For the text-containing cell, return its midpoint in (x, y) coordinate format. 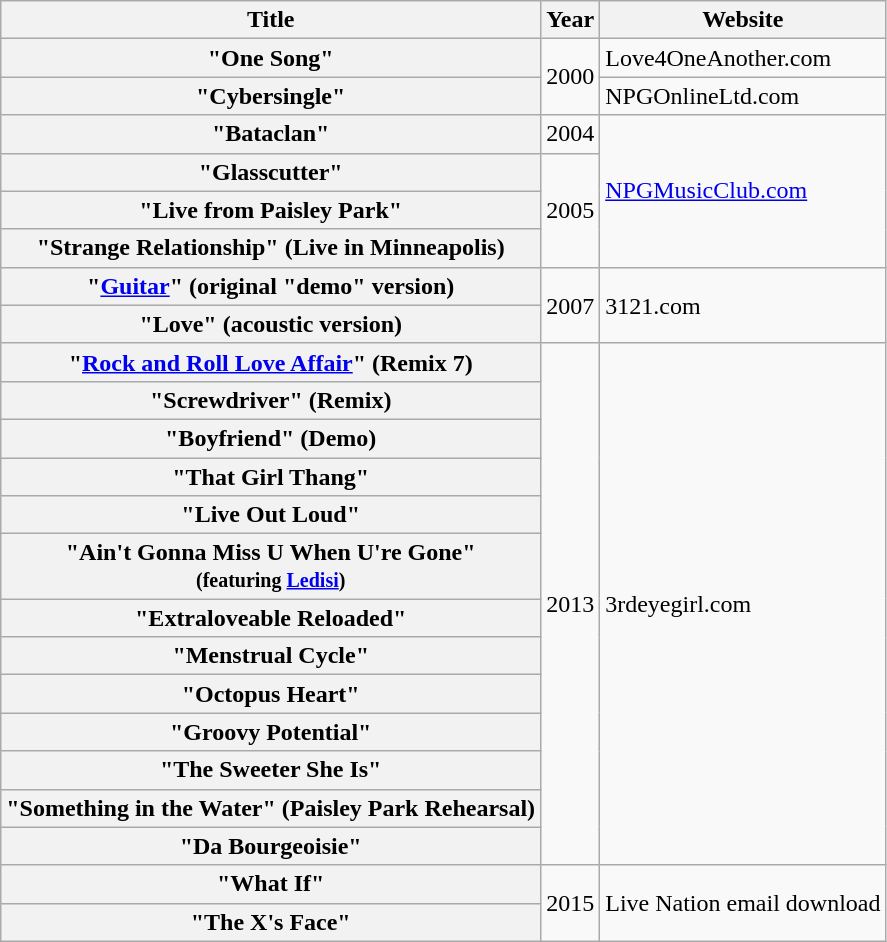
2004 (570, 134)
"The Sweeter She Is" (271, 770)
"That Girl Thang" (271, 477)
"Ain't Gonna Miss U When U're Gone" (featuring Ledisi) (271, 566)
"One Song" (271, 58)
"Live from Paisley Park" (271, 210)
"Something in the Water" (Paisley Park Rehearsal) (271, 808)
Website (743, 20)
"Glasscutter" (271, 172)
2015 (570, 903)
2005 (570, 210)
"Love" (acoustic version) (271, 324)
Year (570, 20)
"Cybersingle" (271, 96)
Title (271, 20)
2007 (570, 305)
"Rock and Roll Love Affair" (Remix 7) (271, 362)
3121.com (743, 305)
NPGMusicClub.com (743, 191)
"Octopus Heart" (271, 694)
"What If" (271, 884)
"Bataclan" (271, 134)
Love4OneAnother.com (743, 58)
"Groovy Potential" (271, 732)
"Live Out Loud" (271, 515)
"Da Bourgeoisie" (271, 846)
"Extraloveable Reloaded" (271, 618)
"Menstrual Cycle" (271, 656)
"Guitar" (original "demo" version) (271, 286)
"Screwdriver" (Remix) (271, 400)
"Boyfriend" (Demo) (271, 438)
3rdeyegirl.com (743, 604)
"The X's Face" (271, 922)
2000 (570, 77)
2013 (570, 604)
Live Nation email download (743, 903)
NPGOnlineLtd.com (743, 96)
"Strange Relationship" (Live in Minneapolis) (271, 248)
